Find where the given text appears and provide that cell's center as [x, y] coordinate. 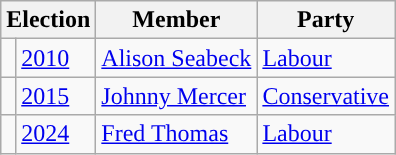
Conservative [326, 96]
2015 [56, 96]
2024 [56, 134]
Fred Thomas [176, 134]
Party [326, 20]
Alison Seabeck [176, 58]
Election [48, 20]
Member [176, 20]
2010 [56, 58]
Johnny Mercer [176, 96]
